Pinpoint the cell where the given text exists, returning its (X, Y) midpoint coordinate. 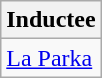
La Parka (51, 58)
Inductee (51, 20)
